Search for the cell housing the specified text and yield its (x, y) center coordinate. 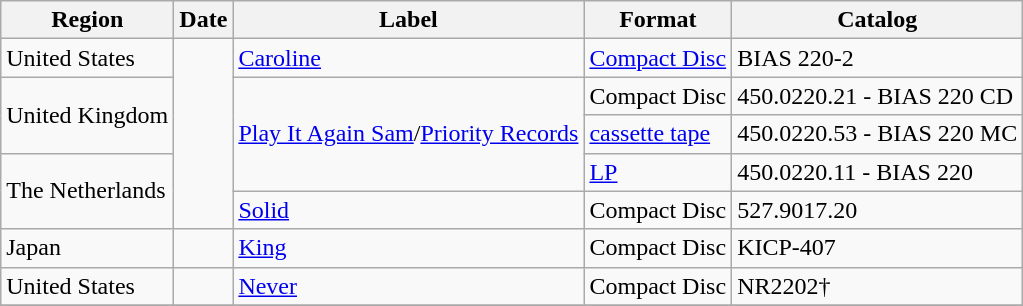
United Kingdom (88, 115)
LP (658, 172)
Region (88, 20)
450.0220.11 - BIAS 220 (878, 172)
BIAS 220-2 (878, 58)
cassette tape (658, 134)
Japan (88, 248)
NR2202† (878, 286)
Solid (408, 210)
Never (408, 286)
Format (658, 20)
Date (204, 20)
KICP-407 (878, 248)
Caroline (408, 58)
527.9017.20 (878, 210)
King (408, 248)
450.0220.53 - BIAS 220 MC (878, 134)
Catalog (878, 20)
450.0220.21 - BIAS 220 CD (878, 96)
Play It Again Sam/Priority Records (408, 134)
Label (408, 20)
The Netherlands (88, 191)
